Pinpoint the cell where the given text exists, returning its (X, Y) midpoint coordinate. 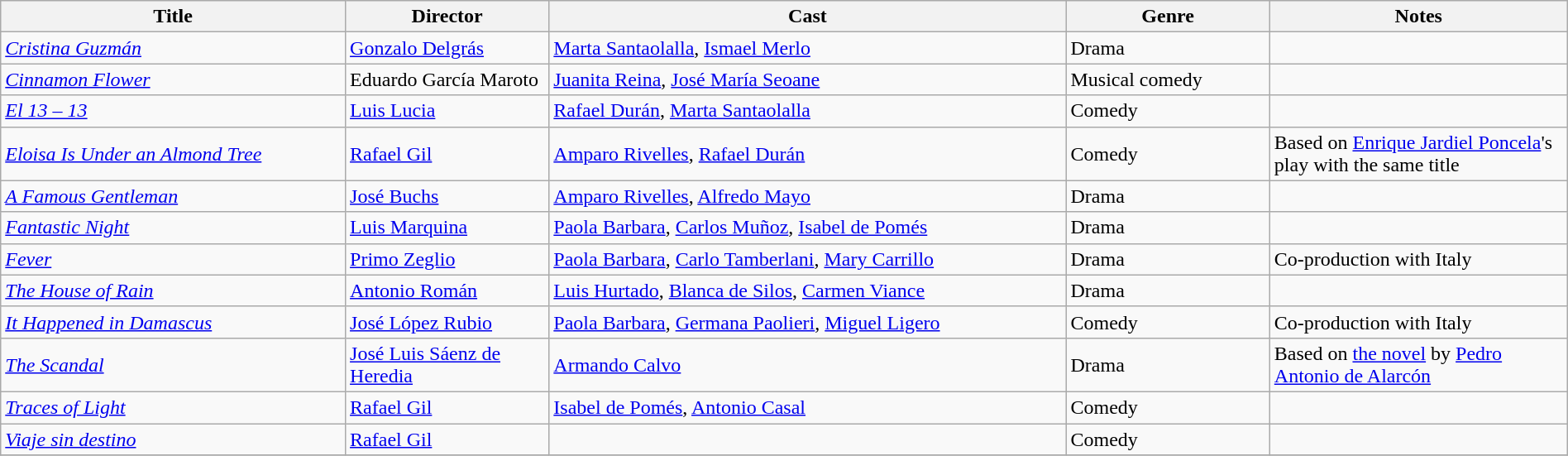
Fantastic Night (174, 228)
El 13 – 13 (174, 111)
Amparo Rivelles, Rafael Durán (807, 154)
A Famous Gentleman (174, 196)
Marta Santaolalla, Ismael Merlo (807, 48)
Primo Zeglio (447, 259)
José Buchs (447, 196)
Antonio Román (447, 290)
Fever (174, 259)
Eduardo García Maroto (447, 79)
Gonzalo Delgrás (447, 48)
Luis Marquina (447, 228)
José Luis Sáenz de Heredia (447, 364)
The Scandal (174, 364)
Based on the novel by Pedro Antonio de Alarcón (1418, 364)
Cinnamon Flower (174, 79)
Luis Lucia (447, 111)
Eloisa Is Under an Almond Tree (174, 154)
Musical comedy (1168, 79)
Cristina Guzmán (174, 48)
José López Rubio (447, 322)
Armando Calvo (807, 364)
It Happened in Damascus (174, 322)
Notes (1418, 17)
Title (174, 17)
Viaje sin destino (174, 439)
Paola Barbara, Carlos Muñoz, Isabel de Pomés (807, 228)
Rafael Durán, Marta Santaolalla (807, 111)
Director (447, 17)
Based on Enrique Jardiel Poncela's play with the same title (1418, 154)
Paola Barbara, Germana Paolieri, Miguel Ligero (807, 322)
Amparo Rivelles, Alfredo Mayo (807, 196)
Paola Barbara, Carlo Tamberlani, Mary Carrillo (807, 259)
Juanita Reina, José María Seoane (807, 79)
Isabel de Pomés, Antonio Casal (807, 407)
Luis Hurtado, Blanca de Silos, Carmen Viance (807, 290)
Traces of Light (174, 407)
Genre (1168, 17)
Cast (807, 17)
The House of Rain (174, 290)
